Capture the cell that displays the provided text and extract its [x, y] central coordinate. 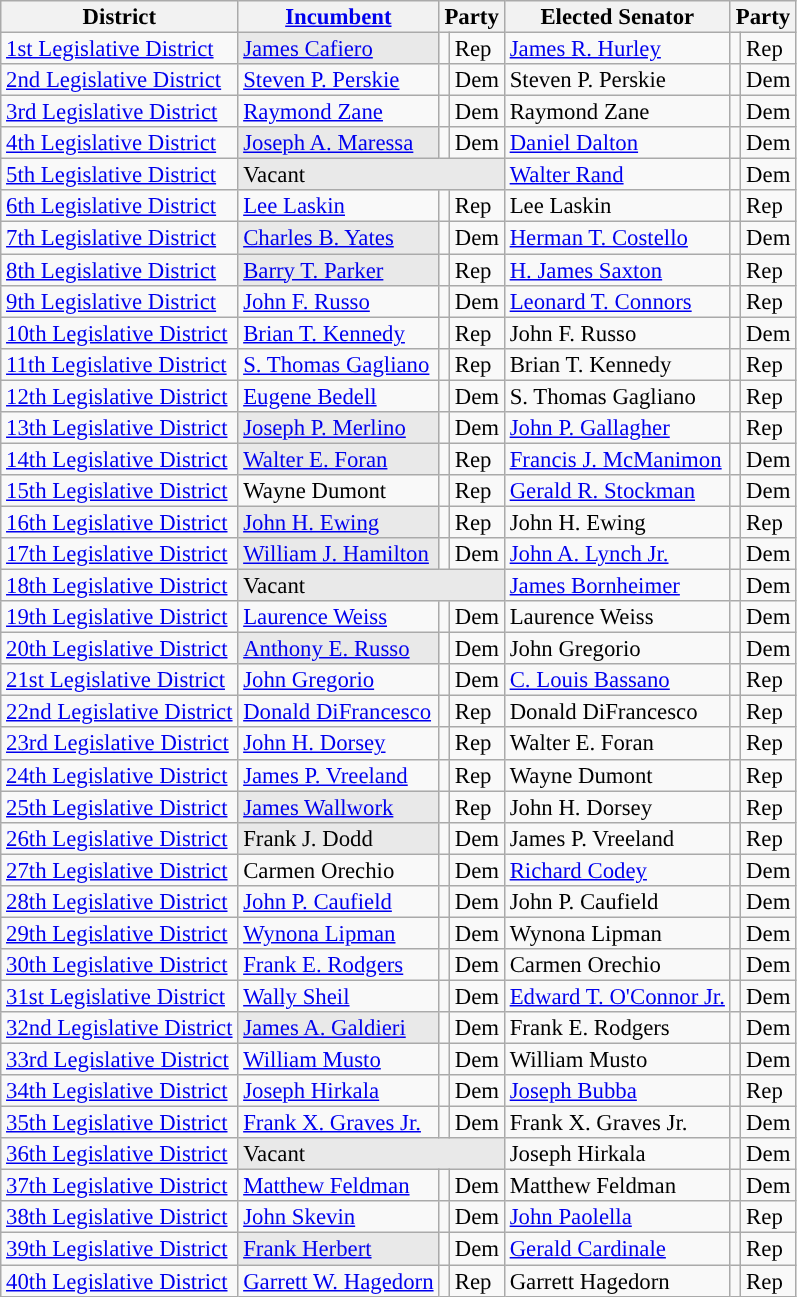
39th Legislative District [120, 1249]
12th Legislative District [120, 396]
40th Legislative District [120, 1281]
34th Legislative District [120, 1091]
Elected Senator [617, 17]
James R. Hurley [617, 49]
31st Legislative District [120, 996]
38th Legislative District [120, 1218]
Barry T. Parker [338, 270]
3rd Legislative District [120, 112]
Walter Rand [617, 175]
13th Legislative District [120, 428]
37th Legislative District [120, 1186]
22nd Legislative District [120, 712]
30th Legislative District [120, 965]
James Cafiero [338, 49]
24th Legislative District [120, 775]
23rd Legislative District [120, 744]
8th Legislative District [120, 270]
29th Legislative District [120, 933]
16th Legislative District [120, 522]
H. James Saxton [617, 270]
15th Legislative District [120, 491]
District [120, 17]
19th Legislative District [120, 617]
Frank Herbert [338, 1249]
25th Legislative District [120, 807]
Anthony E. Russo [338, 649]
Wally Sheil [338, 996]
John Paolella [617, 1218]
Francis J. McManimon [617, 459]
11th Legislative District [120, 364]
32nd Legislative District [120, 1028]
Charles B. Yates [338, 238]
20th Legislative District [120, 649]
1st Legislative District [120, 49]
9th Legislative District [120, 301]
26th Legislative District [120, 838]
Herman T. Costello [617, 238]
Edward T. O'Connor Jr. [617, 996]
33rd Legislative District [120, 1060]
James Wallwork [338, 807]
14th Legislative District [120, 459]
Garrett W. Hagedorn [338, 1281]
John Skevin [338, 1218]
James A. Galdieri [338, 1028]
Eugene Bedell [338, 396]
Garrett Hagedorn [617, 1281]
Gerald R. Stockman [617, 491]
10th Legislative District [120, 333]
17th Legislative District [120, 554]
Joseph Bubba [617, 1091]
Joseph P. Merlino [338, 428]
Leonard T. Connors [617, 301]
Frank J. Dodd [338, 838]
John A. Lynch Jr. [617, 554]
Joseph A. Maressa [338, 143]
18th Legislative District [120, 586]
36th Legislative District [120, 1154]
27th Legislative District [120, 870]
21st Legislative District [120, 680]
William J. Hamilton [338, 554]
Daniel Dalton [617, 143]
Richard Codey [617, 870]
7th Legislative District [120, 238]
John P. Gallagher [617, 428]
2nd Legislative District [120, 80]
5th Legislative District [120, 175]
28th Legislative District [120, 902]
Incumbent [338, 17]
35th Legislative District [120, 1123]
4th Legislative District [120, 143]
6th Legislative District [120, 206]
C. Louis Bassano [617, 680]
James Bornheimer [617, 586]
Gerald Cardinale [617, 1249]
